From the cell containing the given text, extract its center point as [x, y] coordinate. 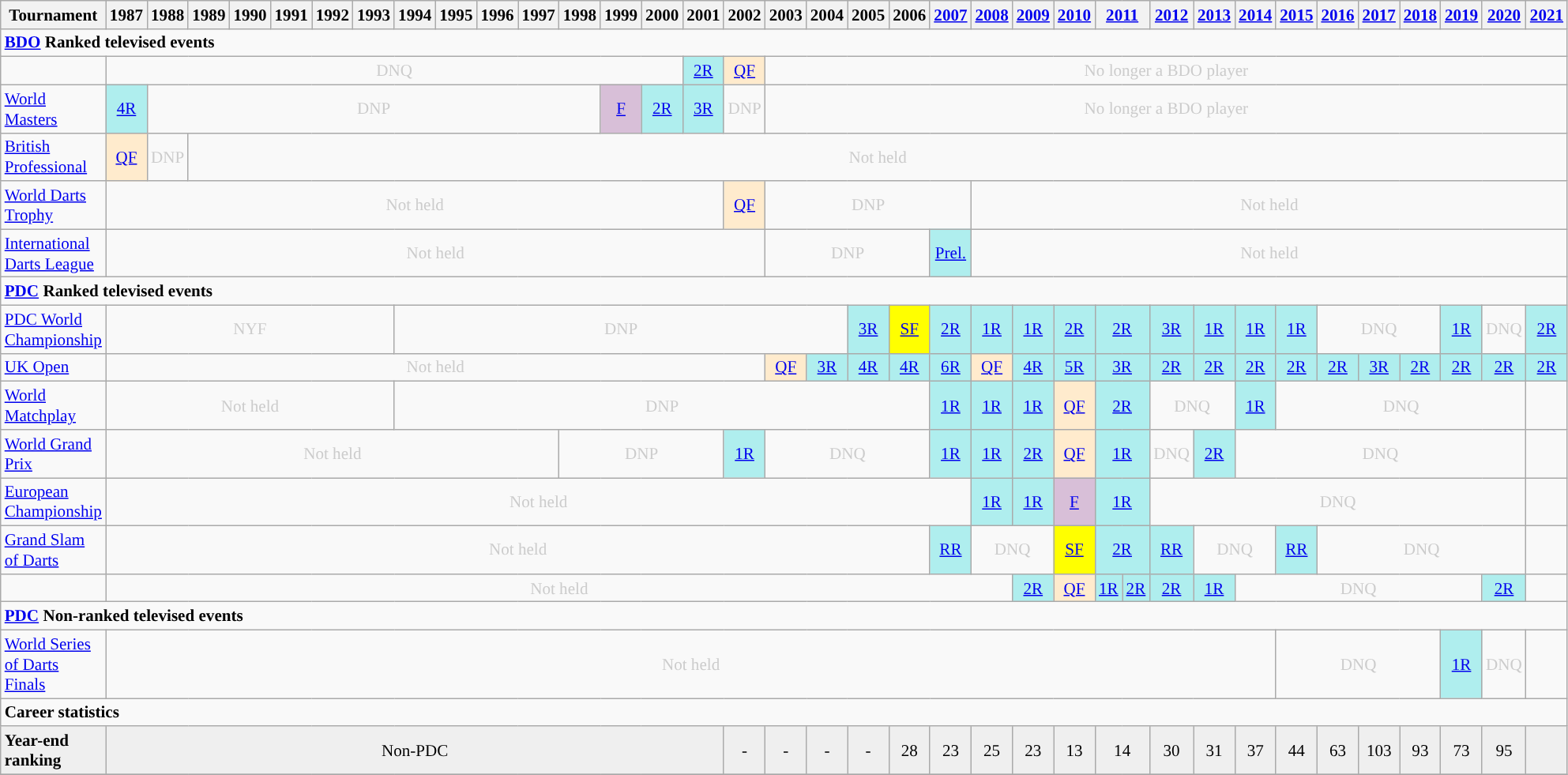
1991 [291, 14]
73 [1461, 751]
BDO Ranked televised events [784, 43]
World Grand Prix [54, 453]
1990 [250, 14]
UK Open [54, 367]
Year-end ranking [54, 751]
International Darts League [54, 253]
PDC Non-ranked televised events [784, 616]
2015 [1296, 14]
World Darts Trophy [54, 205]
28 [909, 751]
1992 [333, 14]
2007 [950, 14]
2004 [827, 14]
2017 [1379, 14]
Grand Slam of Darts [54, 550]
1995 [456, 14]
2013 [1214, 14]
6R [950, 367]
2002 [744, 14]
37 [1255, 751]
2000 [662, 14]
1988 [167, 14]
13 [1074, 751]
1989 [209, 14]
5R [1074, 367]
103 [1379, 751]
1987 [126, 14]
2016 [1337, 14]
2020 [1504, 14]
NYF [250, 329]
93 [1420, 751]
2001 [703, 14]
PDC World Championship [54, 329]
World Masters [54, 109]
31 [1214, 751]
PDC Ranked televised events [784, 291]
2005 [868, 14]
1999 [621, 14]
2021 [1547, 14]
2008 [992, 14]
2010 [1074, 14]
European Championship [54, 502]
1996 [497, 14]
1997 [539, 14]
2018 [1420, 14]
World Series of Darts Finals [54, 664]
2006 [909, 14]
30 [1171, 751]
World Matchplay [54, 406]
2012 [1171, 14]
25 [992, 751]
Non-PDC [416, 751]
Career statistics [784, 713]
14 [1122, 751]
Tournament [54, 14]
1998 [580, 14]
95 [1504, 751]
British Professional [54, 156]
1993 [374, 14]
63 [1337, 751]
1994 [415, 14]
2011 [1122, 14]
Prel. [950, 253]
2014 [1255, 14]
2019 [1461, 14]
44 [1296, 751]
2003 [786, 14]
2009 [1033, 14]
